Find where the given text appears and provide that cell's center as [x, y] coordinate. 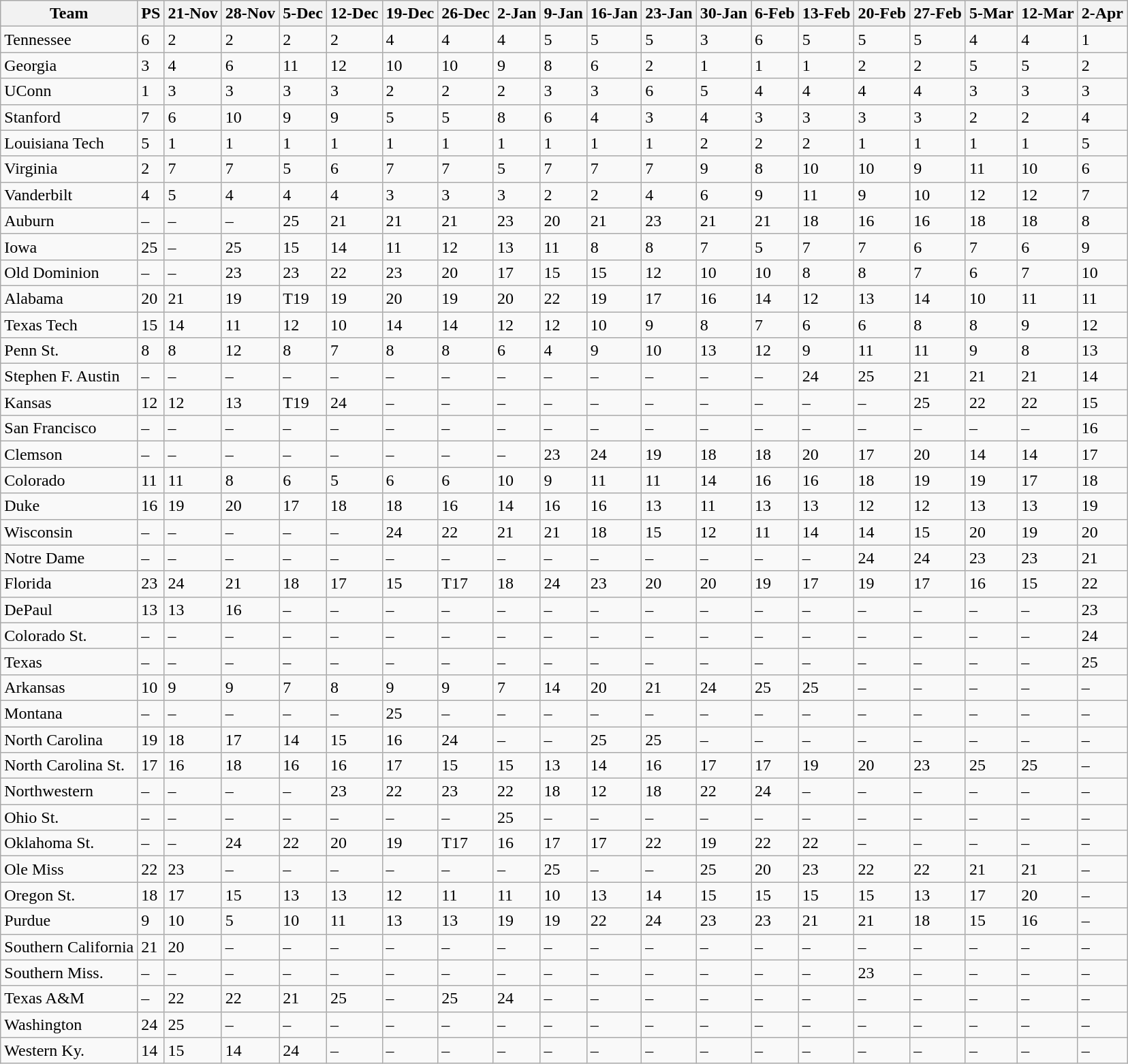
13-Feb [826, 14]
2-Jan [516, 14]
12-Mar [1048, 14]
PS [151, 14]
Clemson [69, 454]
Kansas [69, 403]
9-Jan [563, 14]
Oregon St. [69, 895]
Auburn [69, 221]
Stephen F. Austin [69, 377]
North Carolina [69, 739]
DePaul [69, 610]
UConn [69, 91]
Penn St. [69, 351]
Western Ky. [69, 1050]
5-Dec [303, 14]
Vanderbilt [69, 195]
Montana [69, 713]
Southern California [69, 947]
Southern Miss. [69, 973]
Texas A&M [69, 999]
Colorado [69, 480]
Duke [69, 506]
28-Nov [250, 14]
Iowa [69, 247]
Team [69, 14]
Virginia [69, 169]
Northwestern [69, 792]
San Francisco [69, 428]
20-Feb [882, 14]
Louisiana Tech [69, 143]
Ole Miss [69, 869]
21-Nov [193, 14]
23-Jan [669, 14]
19-Dec [410, 14]
Alabama [69, 298]
Stanford [69, 117]
Ohio St. [69, 817]
Notre Dame [69, 558]
Wisconsin [69, 532]
Oklahoma St. [69, 843]
Old Dominion [69, 272]
6-Feb [775, 14]
27-Feb [938, 14]
Washington [69, 1024]
North Carolina St. [69, 766]
12-Dec [354, 14]
26-Dec [466, 14]
2-Apr [1102, 14]
Georgia [69, 65]
30-Jan [723, 14]
Texas Tech [69, 325]
Purdue [69, 921]
Florida [69, 584]
16-Jan [614, 14]
5-Mar [991, 14]
Tennessee [69, 40]
Colorado St. [69, 636]
Arkansas [69, 687]
Texas [69, 661]
